For the text-containing cell, return its midpoint in [x, y] coordinate format. 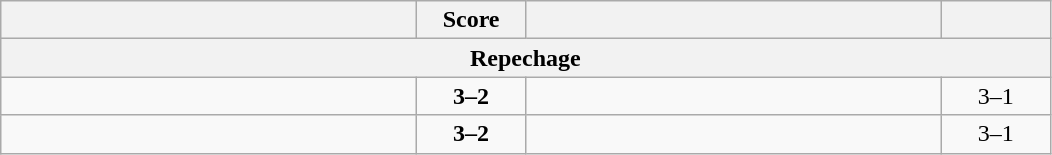
Score [472, 20]
Repechage [526, 58]
